Output the [X, Y] coordinate of the center of the cell containing the given text.  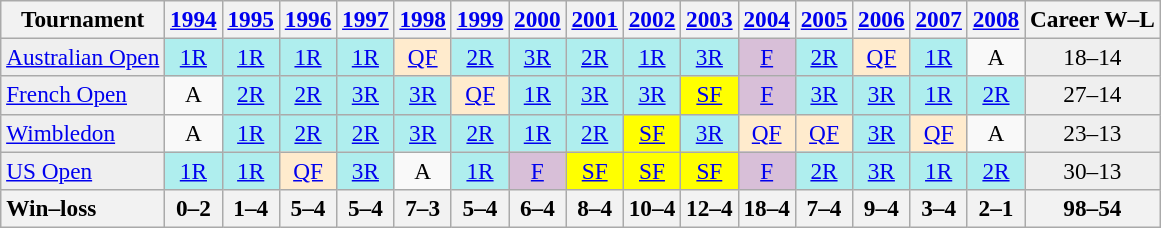
6–4 [538, 208]
Australian Open [83, 57]
2004 [766, 19]
Tournament [83, 19]
2000 [538, 19]
1997 [366, 19]
2002 [652, 19]
2–1 [996, 208]
30–13 [1093, 170]
2001 [594, 19]
27–14 [1093, 95]
98–54 [1093, 208]
2006 [882, 19]
7–3 [422, 208]
2005 [824, 19]
1–4 [250, 208]
2007 [938, 19]
1996 [308, 19]
2008 [996, 19]
Win–loss [83, 208]
8–4 [594, 208]
23–13 [1093, 133]
Wimbledon [83, 133]
1995 [250, 19]
3–4 [938, 208]
0–2 [194, 208]
18–4 [766, 208]
US Open [83, 170]
1999 [480, 19]
2003 [710, 19]
1998 [422, 19]
9–4 [882, 208]
1994 [194, 19]
18–14 [1093, 57]
7–4 [824, 208]
10–4 [652, 208]
French Open [83, 95]
12–4 [710, 208]
Career W–L [1093, 19]
